Find where the given text appears and provide that cell's center as [X, Y] coordinate. 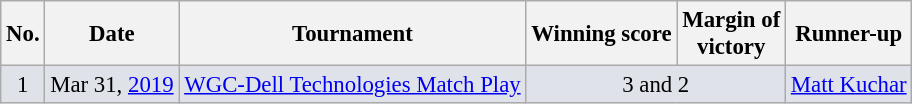
Tournament [352, 34]
3 and 2 [656, 85]
Date [112, 34]
Winning score [602, 34]
Runner-up [849, 34]
Margin ofvictory [732, 34]
No. [23, 34]
WGC-Dell Technologies Match Play [352, 85]
Mar 31, 2019 [112, 85]
Matt Kuchar [849, 85]
1 [23, 85]
